Pinpoint the cell where the given text exists, returning its (x, y) midpoint coordinate. 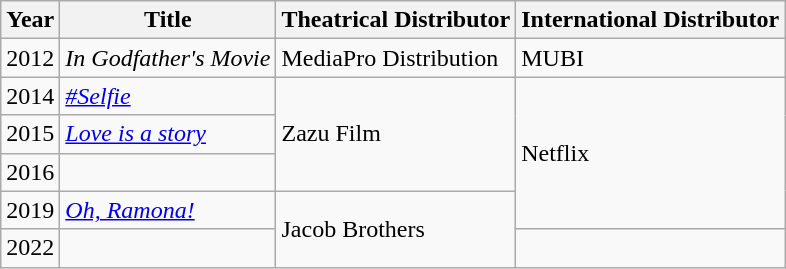
2016 (30, 172)
#Selfie (168, 96)
2019 (30, 210)
MediaPro Distribution (396, 58)
Title (168, 20)
2012 (30, 58)
International Distributor (650, 20)
2022 (30, 248)
2014 (30, 96)
Year (30, 20)
In Godfather's Movie (168, 58)
Love is a story (168, 134)
Jacob Brothers (396, 229)
Oh, Ramona! (168, 210)
Theatrical Distributor (396, 20)
2015 (30, 134)
Netflix (650, 153)
MUBI (650, 58)
Zazu Film (396, 134)
